Identify which cell holds the provided text, then report its (X, Y) central coordinate. 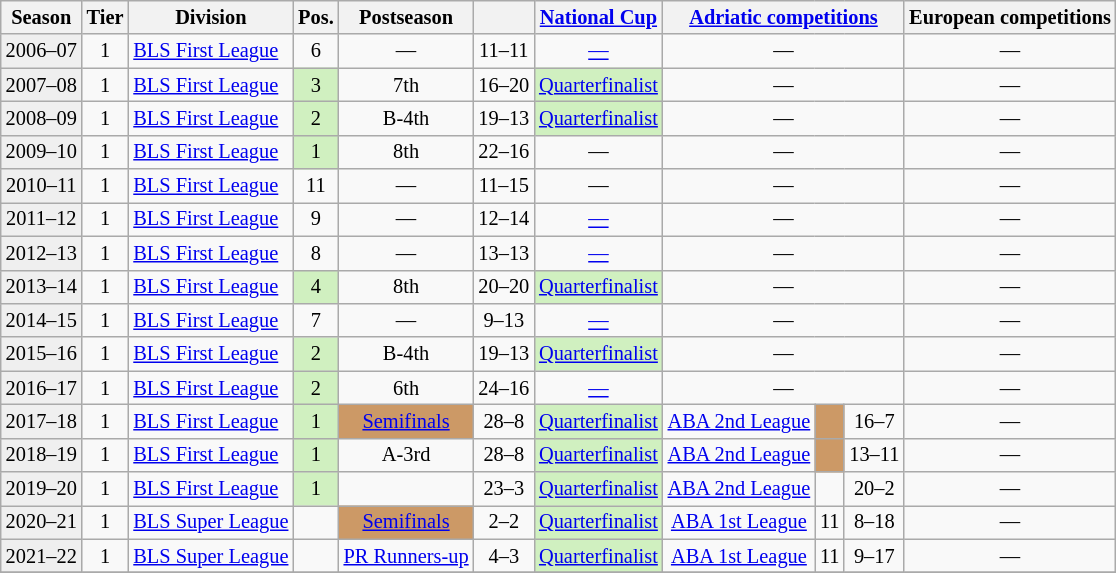
7 (316, 320)
2007–08 (42, 85)
24–16 (504, 388)
23–3 (504, 489)
20–2 (874, 489)
8 (316, 253)
8–18 (874, 522)
2016–17 (42, 388)
6th (406, 388)
2012–13 (42, 253)
2013–14 (42, 287)
20–20 (504, 287)
A-3rd (406, 455)
2017–18 (42, 421)
2014–15 (42, 320)
11–11 (504, 51)
2018–19 (42, 455)
16–7 (874, 421)
PR Runners-up (406, 556)
4 (316, 287)
2010–11 (42, 186)
13–11 (874, 455)
2006–07 (42, 51)
2015–16 (42, 354)
9–13 (504, 320)
Season (42, 17)
Tier (106, 17)
2011–12 (42, 219)
2021–22 (42, 556)
13–13 (504, 253)
National Cup (598, 17)
2020–21 (42, 522)
4–3 (504, 556)
Pos. (316, 17)
European competitions (1010, 17)
7th (406, 85)
2–2 (504, 522)
2009–10 (42, 152)
6 (316, 51)
Adriatic competitions (784, 17)
2019–20 (42, 489)
3 (316, 85)
2008–09 (42, 118)
Division (210, 17)
12–14 (504, 219)
11–15 (504, 186)
22–16 (504, 152)
9–17 (874, 556)
Postseason (406, 17)
16–20 (504, 85)
9 (316, 219)
